Capture the cell that displays the provided text and extract its (X, Y) central coordinate. 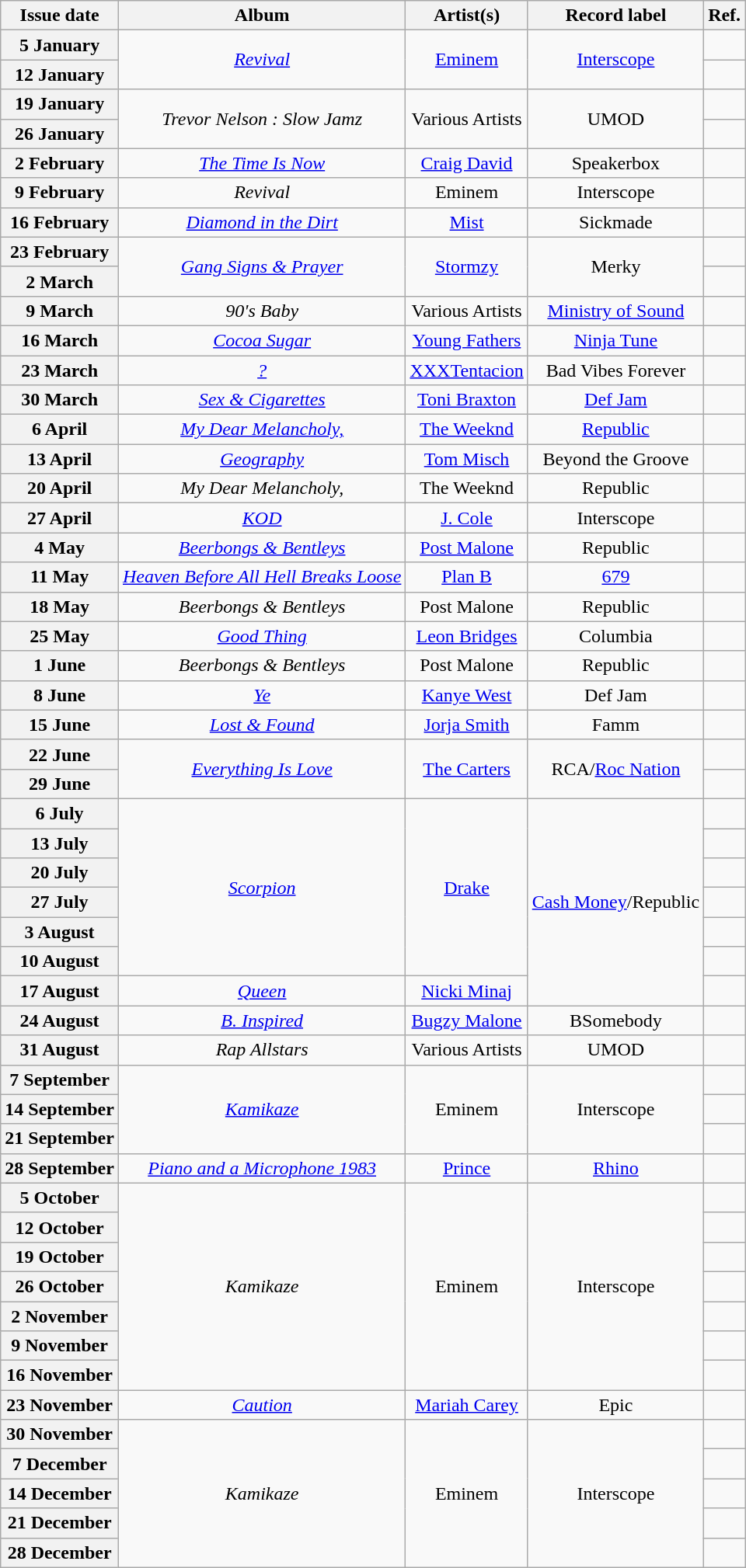
5 October (60, 1198)
The Time Is Now (261, 163)
Tom Misch (466, 459)
Scorpion (261, 887)
19 January (60, 104)
Leon Bridges (466, 636)
Jorja Smith (466, 725)
Famm (615, 725)
17 August (60, 991)
Cash Money/Republic (615, 902)
26 January (60, 134)
14 September (60, 1109)
23 November (60, 1405)
24 August (60, 1020)
13 April (60, 459)
13 July (60, 843)
27 July (60, 902)
12 October (60, 1227)
? (261, 370)
Caution (261, 1405)
Plan B (466, 577)
12 January (60, 75)
7 December (60, 1464)
Beyond the Groove (615, 459)
16 March (60, 340)
Prince (466, 1168)
16 February (60, 222)
28 September (60, 1168)
23 March (60, 370)
15 June (60, 725)
31 August (60, 1050)
5 January (60, 45)
21 December (60, 1523)
Heaven Before All Hell Breaks Loose (261, 577)
14 December (60, 1493)
27 April (60, 518)
Issue date (60, 16)
Lost & Found (261, 725)
Queen (261, 991)
10 August (60, 961)
22 June (60, 754)
Kanye West (466, 695)
16 November (60, 1375)
Craig David (466, 163)
20 July (60, 873)
The Carters (466, 769)
Rhino (615, 1168)
Stormzy (466, 266)
Artist(s) (466, 16)
7 September (60, 1080)
Piano and a Microphone 1983 (261, 1168)
2 November (60, 1316)
23 February (60, 252)
Mist (466, 222)
8 June (60, 695)
Album (261, 16)
20 April (60, 488)
9 November (60, 1346)
Good Thing (261, 636)
9 February (60, 193)
30 November (60, 1434)
Nicki Minaj (466, 991)
Bugzy Malone (466, 1020)
Ninja Tune (615, 340)
Diamond in the Dirt (261, 222)
Mariah Carey (466, 1405)
2 February (60, 163)
90's Baby (261, 311)
9 March (60, 311)
Ref. (724, 16)
Speakerbox (615, 163)
Columbia (615, 636)
KOD (261, 518)
Drake (466, 887)
25 May (60, 636)
30 March (60, 400)
6 April (60, 429)
11 May (60, 577)
B. Inspired (261, 1020)
BSomebody (615, 1020)
Sickmade (615, 222)
Record label (615, 16)
Geography (261, 459)
RCA/Roc Nation (615, 769)
Young Fathers (466, 340)
2 March (60, 281)
Epic (615, 1405)
679 (615, 577)
3 August (60, 932)
Ministry of Sound (615, 311)
Merky (615, 266)
21 September (60, 1139)
19 October (60, 1257)
J. Cole (466, 518)
Everything Is Love (261, 769)
1 June (60, 666)
4 May (60, 548)
Sex & Cigarettes (261, 400)
18 May (60, 607)
Trevor Nelson : Slow Jamz (261, 119)
6 July (60, 813)
Gang Signs & Prayer (261, 266)
XXXTentacion (466, 370)
Ye (261, 695)
26 October (60, 1286)
Bad Vibes Forever (615, 370)
29 June (60, 784)
28 December (60, 1552)
Rap Allstars (261, 1050)
Toni Braxton (466, 400)
Cocoa Sugar (261, 340)
